Extract the [x, y] coordinate from the center of the cell holding the provided text.  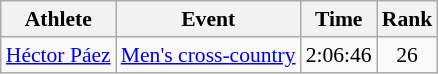
Event [208, 19]
Time [339, 19]
Athlete [58, 19]
Men's cross-country [208, 55]
26 [408, 55]
Héctor Páez [58, 55]
2:06:46 [339, 55]
Rank [408, 19]
